Determine the (x, y) coordinate at the center of the cell enclosing the given text.  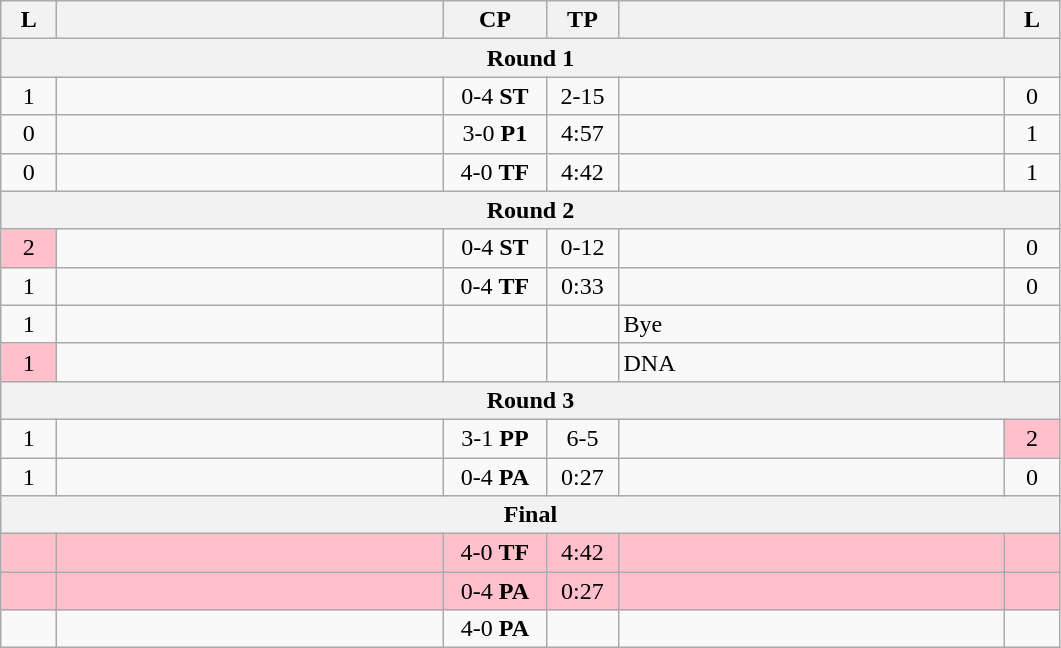
DNA (811, 362)
3-1 PP (495, 438)
2-15 (582, 96)
Round 1 (530, 58)
0-4 TF (495, 286)
Bye (811, 324)
TP (582, 20)
6-5 (582, 438)
4-0 PA (495, 629)
3-0 P1 (495, 134)
Round 3 (530, 400)
0:33 (582, 286)
4:57 (582, 134)
0-12 (582, 248)
Round 2 (530, 210)
Final (530, 515)
CP (495, 20)
